Scan for the cell matching the given text and deliver its (X, Y) coordinate at center. 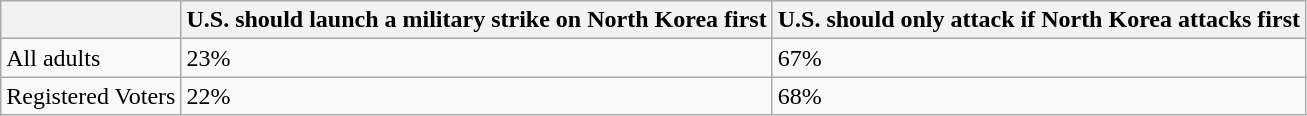
68% (1038, 96)
U.S. should launch a military strike on North Korea first (476, 20)
Registered Voters (91, 96)
22% (476, 96)
67% (1038, 58)
23% (476, 58)
U.S. should only attack if North Korea attacks first (1038, 20)
All adults (91, 58)
